Capture the cell that displays the provided text and extract its (X, Y) central coordinate. 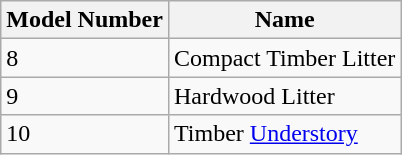
Model Number (85, 20)
Timber Understory (284, 134)
8 (85, 58)
Name (284, 20)
9 (85, 96)
Hardwood Litter (284, 96)
10 (85, 134)
Compact Timber Litter (284, 58)
